Identify which cell holds the provided text, then report its (x, y) central coordinate. 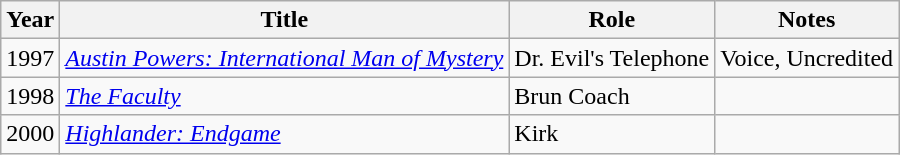
Notes (807, 20)
Kirk (612, 134)
Role (612, 20)
Austin Powers: International Man of Mystery (284, 58)
Voice, Uncredited (807, 58)
1998 (30, 96)
Dr. Evil's Telephone (612, 58)
1997 (30, 58)
Title (284, 20)
Brun Coach (612, 96)
The Faculty (284, 96)
Highlander: Endgame (284, 134)
2000 (30, 134)
Year (30, 20)
